Find where the given text appears and provide that cell's center as [X, Y] coordinate. 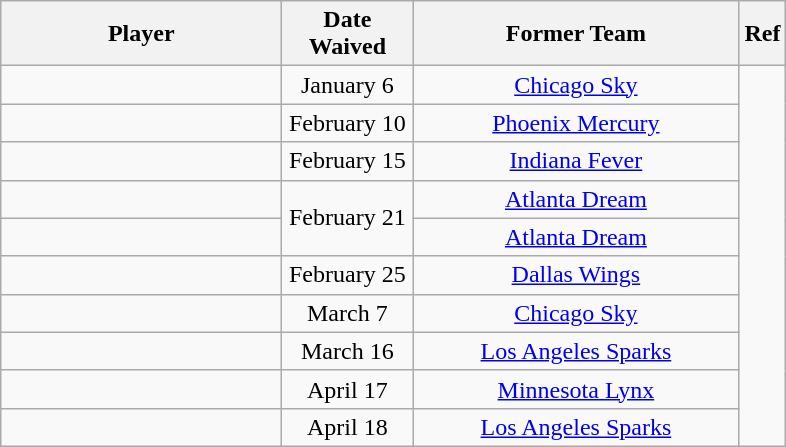
February 25 [348, 275]
February 21 [348, 218]
April 18 [348, 427]
March 7 [348, 313]
Former Team [576, 34]
February 10 [348, 123]
February 15 [348, 161]
Player [142, 34]
April 17 [348, 389]
Date Waived [348, 34]
Phoenix Mercury [576, 123]
March 16 [348, 351]
Ref [762, 34]
Dallas Wings [576, 275]
Minnesota Lynx [576, 389]
January 6 [348, 85]
Indiana Fever [576, 161]
